Find where the given text appears and provide that cell's center as (X, Y) coordinate. 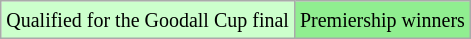
Qualified for the Goodall Cup final (148, 20)
Premiership winners (382, 20)
